For the text-containing cell, return its midpoint in (x, y) coordinate format. 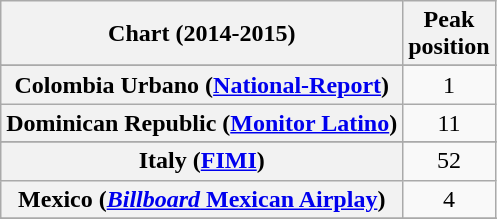
1 (449, 85)
Italy (FIMI) (202, 161)
Colombia Urbano (National-Report) (202, 85)
Peakposition (449, 34)
11 (449, 123)
4 (449, 199)
Chart (2014-2015) (202, 34)
Mexico (Billboard Mexican Airplay) (202, 199)
Dominican Republic (Monitor Latino) (202, 123)
52 (449, 161)
